Extract the [X, Y] coordinate from the center of the cell holding the provided text.  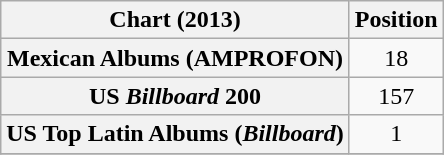
Position [396, 20]
1 [396, 134]
Mexican Albums (AMPROFON) [176, 58]
US Top Latin Albums (Billboard) [176, 134]
US Billboard 200 [176, 96]
Chart (2013) [176, 20]
18 [396, 58]
157 [396, 96]
